Detect which cell encompasses the target text, then output its (X, Y) center coordinate. 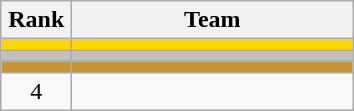
Rank (36, 20)
Team (212, 20)
4 (36, 91)
